Determine the [x, y] coordinate at the center of the cell enclosing the given text.  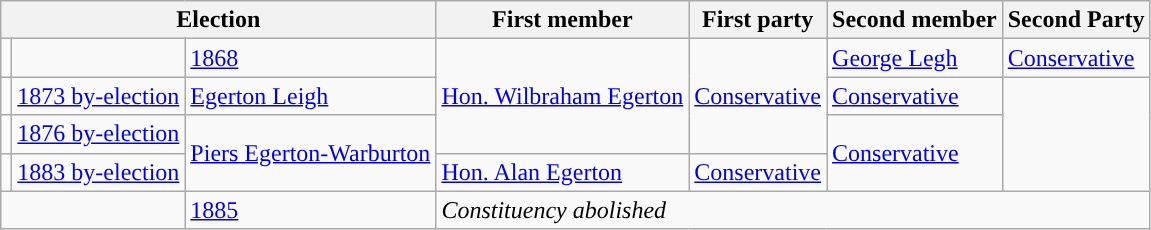
Hon. Wilbraham Egerton [562, 96]
George Legh [915, 58]
Egerton Leigh [310, 96]
Piers Egerton-Warburton [310, 153]
First member [562, 20]
1868 [310, 58]
Second member [915, 20]
Second Party [1076, 20]
1873 by-election [98, 96]
1876 by-election [98, 134]
1885 [310, 210]
Hon. Alan Egerton [562, 172]
First party [758, 20]
Election [218, 20]
Constituency abolished [793, 210]
1883 by-election [98, 172]
